For the text-containing cell, return its midpoint in [X, Y] coordinate format. 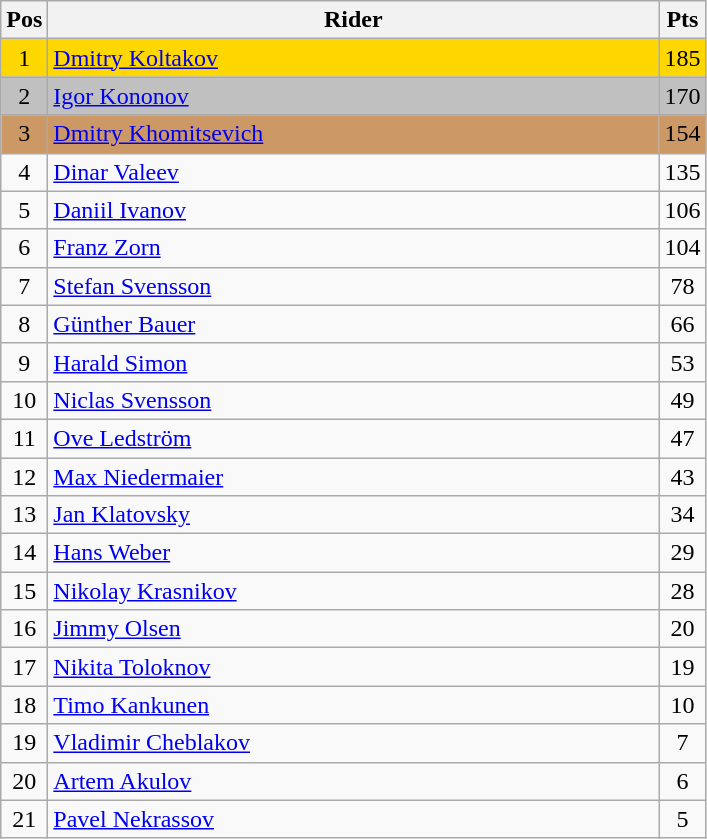
1 [24, 58]
Igor Kononov [354, 96]
Nikolay Krasnikov [354, 591]
78 [682, 286]
Daniil Ivanov [354, 210]
Günther Bauer [354, 324]
Pos [24, 20]
13 [24, 515]
14 [24, 553]
11 [24, 438]
Rider [354, 20]
Dmitry Khomitsevich [354, 134]
135 [682, 172]
154 [682, 134]
53 [682, 362]
29 [682, 553]
Dinar Valeev [354, 172]
8 [24, 324]
Ove Ledström [354, 438]
Pavel Nekrassov [354, 819]
Vladimir Cheblakov [354, 743]
Artem Akulov [354, 781]
34 [682, 515]
Pts [682, 20]
Stefan Svensson [354, 286]
Franz Zorn [354, 248]
49 [682, 400]
66 [682, 324]
Niclas Svensson [354, 400]
21 [24, 819]
Max Niedermaier [354, 477]
Nikita Toloknov [354, 667]
104 [682, 248]
Harald Simon [354, 362]
Hans Weber [354, 553]
43 [682, 477]
17 [24, 667]
Dmitry Koltakov [354, 58]
106 [682, 210]
3 [24, 134]
47 [682, 438]
Timo Kankunen [354, 705]
170 [682, 96]
9 [24, 362]
12 [24, 477]
16 [24, 629]
185 [682, 58]
15 [24, 591]
18 [24, 705]
4 [24, 172]
Jan Klatovsky [354, 515]
2 [24, 96]
Jimmy Olsen [354, 629]
28 [682, 591]
